Pinpoint the cell where the given text exists, returning its [x, y] midpoint coordinate. 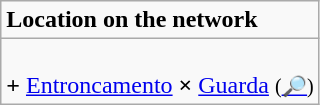
+ Entroncamento × Guarda (🔎) [160, 72]
Location on the network [160, 20]
